Return [x, y] of the center of cell containing provided text 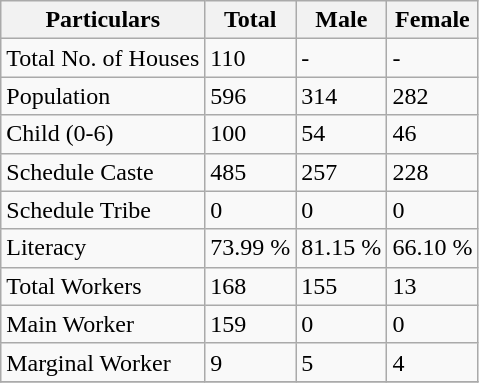
Total Workers [103, 286]
Child (0-6) [103, 134]
Population [103, 96]
228 [432, 172]
4 [432, 362]
73.99 % [250, 248]
282 [432, 96]
Total No. of Houses [103, 58]
168 [250, 286]
Female [432, 20]
Marginal Worker [103, 362]
13 [432, 286]
485 [250, 172]
Literacy [103, 248]
Total [250, 20]
5 [342, 362]
596 [250, 96]
257 [342, 172]
155 [342, 286]
100 [250, 134]
159 [250, 324]
54 [342, 134]
Schedule Caste [103, 172]
314 [342, 96]
Main Worker [103, 324]
Schedule Tribe [103, 210]
66.10 % [432, 248]
Particulars [103, 20]
9 [250, 362]
Male [342, 20]
81.15 % [342, 248]
46 [432, 134]
110 [250, 58]
